Capture the cell that displays the provided text and extract its [X, Y] central coordinate. 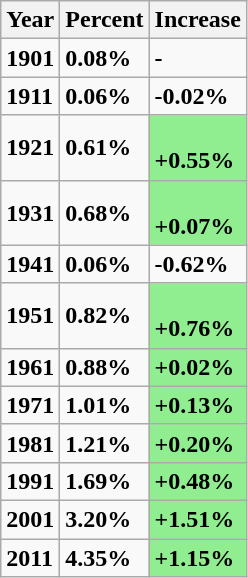
- [198, 58]
0.61% [104, 148]
1951 [30, 316]
1921 [30, 148]
1961 [30, 367]
1981 [30, 443]
+0.20% [198, 443]
+1.51% [198, 519]
Year [30, 20]
2011 [30, 557]
+1.15% [198, 557]
1941 [30, 264]
Percent [104, 20]
1971 [30, 405]
1901 [30, 58]
+0.48% [198, 481]
-0.02% [198, 96]
0.68% [104, 212]
1.21% [104, 443]
0.82% [104, 316]
0.88% [104, 367]
+0.76% [198, 316]
+0.07% [198, 212]
0.08% [104, 58]
+0.13% [198, 405]
2001 [30, 519]
3.20% [104, 519]
1991 [30, 481]
1.69% [104, 481]
-0.62% [198, 264]
1.01% [104, 405]
1931 [30, 212]
4.35% [104, 557]
1911 [30, 96]
+0.02% [198, 367]
+0.55% [198, 148]
Increase [198, 20]
